Extract the (x, y) coordinate from the center of the cell holding the provided text.  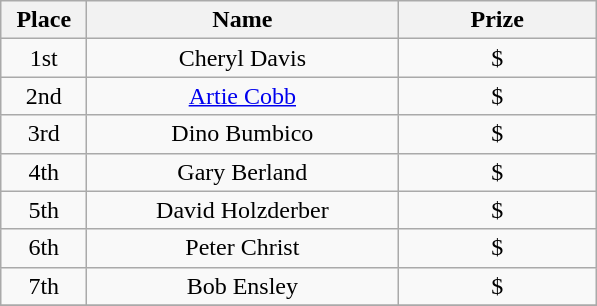
Artie Cobb (242, 96)
1st (44, 58)
2nd (44, 96)
Dino Bumbico (242, 134)
4th (44, 172)
Peter Christ (242, 248)
5th (44, 210)
7th (44, 286)
6th (44, 248)
Name (242, 20)
Cheryl Davis (242, 58)
3rd (44, 134)
Place (44, 20)
Prize (498, 20)
David Holzderber (242, 210)
Bob Ensley (242, 286)
Gary Berland (242, 172)
